Return the (X, Y) coordinate for the center point of the cell that contains the specified text.  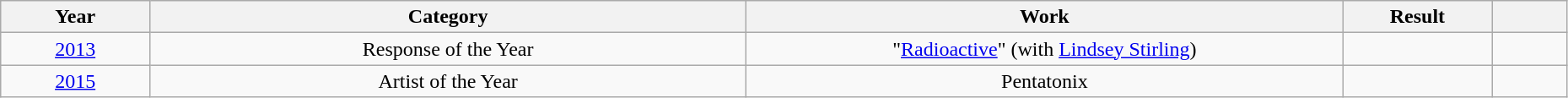
Result (1417, 17)
Work (1044, 17)
Category (449, 17)
"Radioactive" (with Lindsey Stirling) (1044, 49)
Response of the Year (449, 49)
Year (76, 17)
2015 (76, 81)
2013 (76, 49)
Pentatonix (1044, 81)
Artist of the Year (449, 81)
